From the cell containing the given text, extract its center point as (x, y) coordinate. 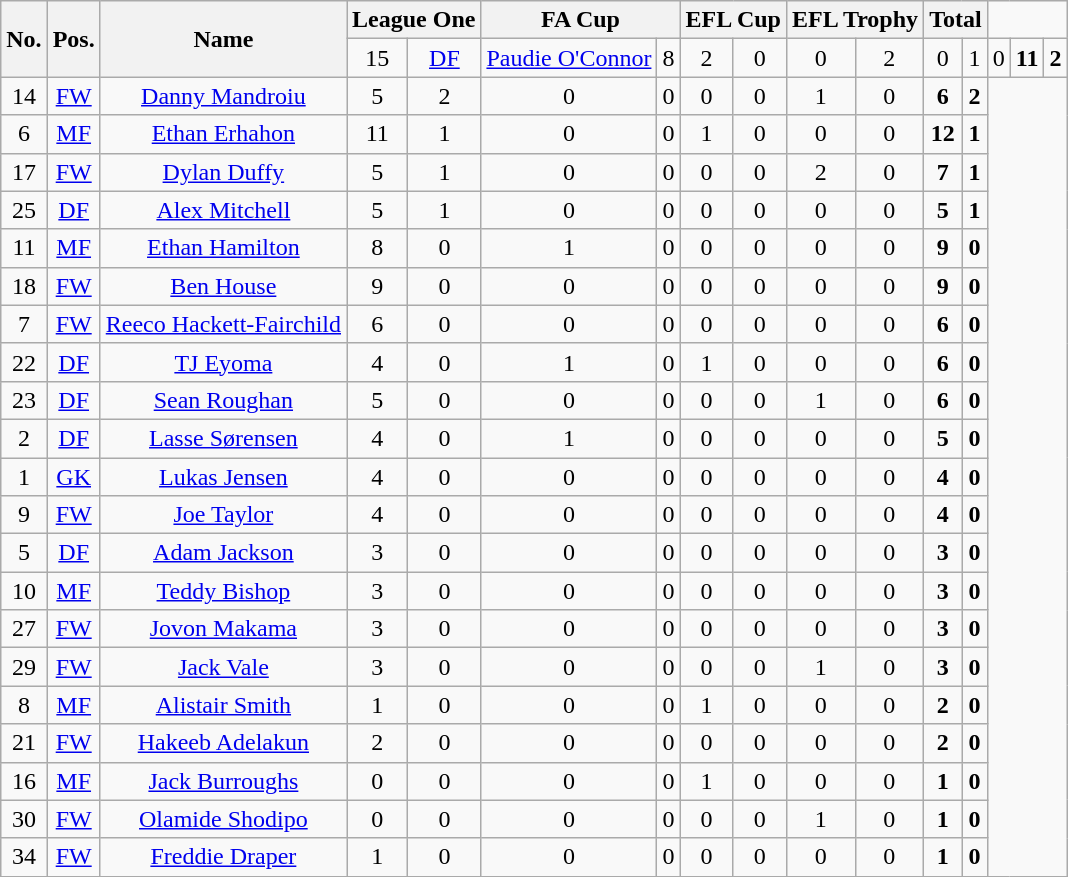
Lasse Sørensen (223, 438)
Freddie Draper (223, 857)
10 (24, 591)
25 (24, 210)
Sean Roughan (223, 400)
30 (24, 819)
Ethan Erhahon (223, 134)
Jack Burroughs (223, 781)
Name (223, 39)
GK (74, 477)
Jack Vale (223, 667)
23 (24, 400)
Teddy Bishop (223, 591)
22 (24, 362)
16 (24, 781)
34 (24, 857)
Pos. (74, 39)
Adam Jackson (223, 553)
Alex Mitchell (223, 210)
18 (24, 286)
FA Cup (580, 20)
Paudie O'Connor (569, 58)
Hakeeb Adelakun (223, 743)
TJ Eyoma (223, 362)
Danny Mandroiu (223, 96)
Joe Taylor (223, 515)
League One (414, 20)
Total (956, 20)
27 (24, 629)
Alistair Smith (223, 705)
29 (24, 667)
21 (24, 743)
17 (24, 172)
12 (943, 134)
14 (24, 96)
Dylan Duffy (223, 172)
EFL Trophy (854, 20)
No. (24, 39)
Lukas Jensen (223, 477)
Ben House (223, 286)
Olamide Shodipo (223, 819)
Jovon Makama (223, 629)
Reeco Hackett-Fairchild (223, 324)
EFL Cup (733, 20)
15 (378, 58)
Ethan Hamilton (223, 248)
